Return (x, y) of the center of cell containing provided text 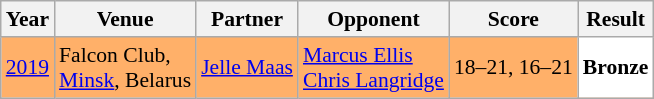
Result (616, 19)
18–21, 16–21 (514, 68)
Opponent (374, 19)
Marcus Ellis Chris Langridge (374, 68)
Year (28, 19)
Jelle Maas (247, 68)
2019 (28, 68)
Partner (247, 19)
Falcon Club,Minsk, Belarus (125, 68)
Venue (125, 19)
Bronze (616, 68)
Score (514, 19)
